Pinpoint the cell where the given text exists, returning its (X, Y) midpoint coordinate. 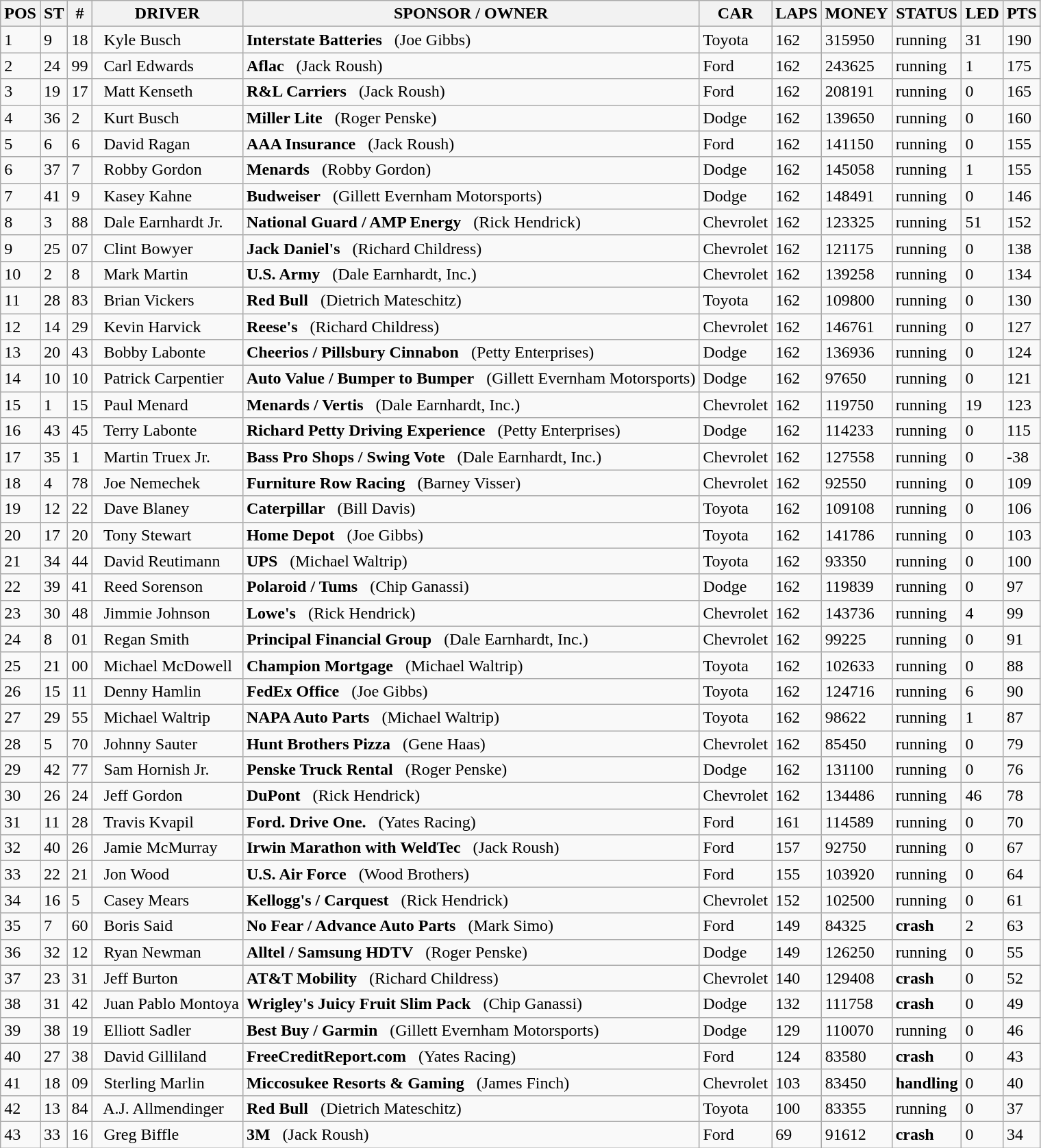
Auto Value / Bumper to Bumper (Gillett Evernham Motorsports) (471, 379)
Bass Pro Shops / Swing Vote (Dale Earnhardt, Inc.) (471, 457)
109 (1022, 483)
Home Depot (Joe Gibbs) (471, 535)
Denny Hamlin (167, 691)
Polaroid / Tums (Chip Ganassi) (471, 587)
93350 (856, 561)
01 (79, 639)
243625 (856, 66)
07 (79, 248)
146761 (856, 327)
Champion Mortgage (Michael Waltrip) (471, 665)
190 (1022, 40)
Brian Vickers (167, 300)
83580 (856, 1056)
109800 (856, 300)
Martin Truex Jr. (167, 457)
Bobby Labonte (167, 353)
110070 (856, 1030)
Jack Daniel's (Richard Childress) (471, 248)
MONEY (856, 14)
84 (79, 1108)
121 (1022, 379)
84325 (856, 926)
Jimmie Johnson (167, 613)
David Gilliland (167, 1056)
DuPont (Rick Hendrick) (471, 796)
52 (1022, 978)
Mark Martin (167, 274)
63 (1022, 926)
Greg Biffle (167, 1134)
134 (1022, 274)
SPONSOR / OWNER (471, 14)
LAPS (797, 14)
Reese's (Richard Childress) (471, 327)
114589 (856, 822)
3M (Jack Roush) (471, 1134)
139650 (856, 118)
131100 (856, 770)
Elliott Sadler (167, 1030)
109108 (856, 509)
Sam Hornish Jr. (167, 770)
Best Buy / Garmin (Gillett Evernham Motorsports) (471, 1030)
160 (1022, 118)
STATUS (927, 14)
Terry Labonte (167, 431)
141150 (856, 144)
Richard Petty Driving Experience (Petty Enterprises) (471, 431)
Jon Wood (167, 874)
R&L Carriers (Jack Roush) (471, 92)
69 (797, 1134)
Boris Said (167, 926)
CAR (736, 14)
123 (1022, 405)
132 (797, 1004)
Michael McDowell (167, 665)
127 (1022, 327)
Patrick Carpentier (167, 379)
Joe Nemechek (167, 483)
00 (79, 665)
140 (797, 978)
143736 (856, 613)
Miccosukee Resorts & Gaming (James Finch) (471, 1082)
165 (1022, 92)
77 (79, 770)
-38 (1022, 457)
83 (79, 300)
Kurt Busch (167, 118)
146 (1022, 196)
U.S. Air Force (Wood Brothers) (471, 874)
LED (982, 14)
Menards / Vertis (Dale Earnhardt, Inc.) (471, 405)
Sterling Marlin (167, 1082)
315950 (856, 40)
130 (1022, 300)
148491 (856, 196)
157 (797, 848)
121175 (856, 248)
Cheerios / Pillsbury Cinnabon (Petty Enterprises) (471, 353)
Ryan Newman (167, 952)
114233 (856, 431)
David Ragan (167, 144)
Irwin Marathon with WeldTec (Jack Roush) (471, 848)
PTS (1022, 14)
Johnny Sauter (167, 743)
Travis Kvapil (167, 822)
09 (79, 1082)
45 (79, 431)
141786 (856, 535)
Tony Stewart (167, 535)
51 (982, 222)
No Fear / Advance Auto Parts (Mark Simo) (471, 926)
Alltel / Samsung HDTV (Roger Penske) (471, 952)
85450 (856, 743)
99225 (856, 639)
Caterpillar (Bill Davis) (471, 509)
UPS (Michael Waltrip) (471, 561)
Penske Truck Rental (Roger Penske) (471, 770)
Kasey Kahne (167, 196)
134486 (856, 796)
A.J. Allmendinger (167, 1108)
AAA Insurance (Jack Roush) (471, 144)
handling (927, 1082)
97650 (856, 379)
Ford. Drive One. (Yates Racing) (471, 822)
NAPA Auto Parts (Michael Waltrip) (471, 717)
127558 (856, 457)
61 (1022, 900)
49 (1022, 1004)
103920 (856, 874)
Robby Gordon (167, 170)
Furniture Row Racing (Barney Visser) (471, 483)
Dale Earnhardt Jr. (167, 222)
44 (79, 561)
Kevin Harvick (167, 327)
Casey Mears (167, 900)
83450 (856, 1082)
National Guard / AMP Energy (Rick Hendrick) (471, 222)
Wrigley's Juicy Fruit Slim Pack (Chip Ganassi) (471, 1004)
126250 (856, 952)
Michael Waltrip (167, 717)
FreeCreditReport.com (Yates Racing) (471, 1056)
Clint Bowyer (167, 248)
Lowe's (Rick Hendrick) (471, 613)
U.S. Army (Dale Earnhardt, Inc.) (471, 274)
139258 (856, 274)
175 (1022, 66)
91 (1022, 639)
Jamie McMurray (167, 848)
Dave Blaney (167, 509)
ST (53, 14)
123325 (856, 222)
83355 (856, 1108)
102633 (856, 665)
DRIVER (167, 14)
87 (1022, 717)
AT&T Mobility (Richard Childress) (471, 978)
Budweiser (Gillett Evernham Motorsports) (471, 196)
POS (21, 14)
91612 (856, 1134)
90 (1022, 691)
Carl Edwards (167, 66)
Matt Kenseth (167, 92)
Reed Sorenson (167, 587)
67 (1022, 848)
111758 (856, 1004)
145058 (856, 170)
FedEx Office (Joe Gibbs) (471, 691)
106 (1022, 509)
David Reutimann (167, 561)
Aflac (Jack Roush) (471, 66)
208191 (856, 92)
Paul Menard (167, 405)
Miller Lite (Roger Penske) (471, 118)
79 (1022, 743)
Kyle Busch (167, 40)
Regan Smith (167, 639)
129 (797, 1030)
Juan Pablo Montoya (167, 1004)
136936 (856, 353)
129408 (856, 978)
Principal Financial Group (Dale Earnhardt, Inc.) (471, 639)
Kellogg's / Carquest (Rick Hendrick) (471, 900)
60 (79, 926)
Hunt Brothers Pizza (Gene Haas) (471, 743)
138 (1022, 248)
64 (1022, 874)
97 (1022, 587)
98622 (856, 717)
161 (797, 822)
Interstate Batteries (Joe Gibbs) (471, 40)
119750 (856, 405)
# (79, 14)
92750 (856, 848)
48 (79, 613)
92550 (856, 483)
115 (1022, 431)
Jeff Gordon (167, 796)
102500 (856, 900)
76 (1022, 770)
119839 (856, 587)
124716 (856, 691)
Menards (Robby Gordon) (471, 170)
Jeff Burton (167, 978)
